For the text-containing cell, return its midpoint in [X, Y] coordinate format. 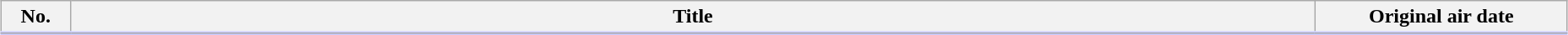
No. [35, 17]
Title [693, 17]
Original air date [1441, 17]
